For the text-containing cell, return its midpoint in (x, y) coordinate format. 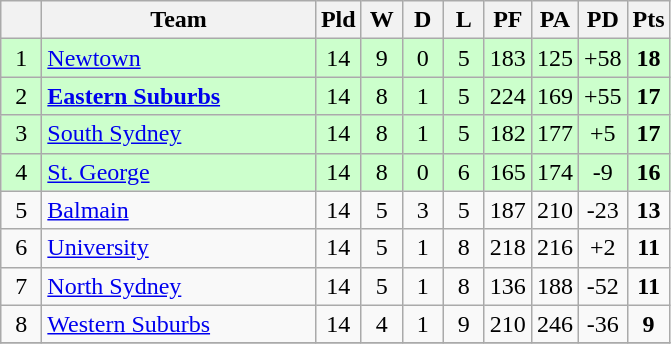
W (382, 20)
246 (554, 324)
177 (554, 134)
16 (648, 172)
218 (508, 248)
136 (508, 286)
University (179, 248)
+55 (602, 96)
South Sydney (179, 134)
-52 (602, 286)
169 (554, 96)
PD (602, 20)
Pts (648, 20)
+5 (602, 134)
-23 (602, 210)
-36 (602, 324)
Eastern Suburbs (179, 96)
PF (508, 20)
Team (179, 20)
+2 (602, 248)
18 (648, 58)
+58 (602, 58)
-9 (602, 172)
PA (554, 20)
7 (22, 286)
224 (508, 96)
182 (508, 134)
L (464, 20)
174 (554, 172)
North Sydney (179, 286)
Western Suburbs (179, 324)
183 (508, 58)
165 (508, 172)
Pld (338, 20)
187 (508, 210)
188 (554, 286)
216 (554, 248)
Balmain (179, 210)
125 (554, 58)
D (422, 20)
St. George (179, 172)
2 (22, 96)
Newtown (179, 58)
13 (648, 210)
